Return the (x, y) coordinate for the center point of the cell that contains the specified text.  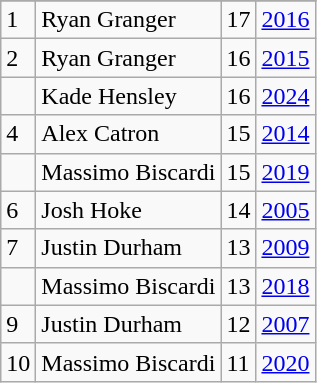
2 (18, 58)
4 (18, 134)
6 (18, 210)
2009 (286, 248)
2014 (286, 134)
7 (18, 248)
2019 (286, 172)
Kade Hensley (128, 96)
Josh Hoke (128, 210)
11 (238, 362)
2020 (286, 362)
2007 (286, 324)
Alex Catron (128, 134)
14 (238, 210)
2016 (286, 20)
2015 (286, 58)
17 (238, 20)
1 (18, 20)
12 (238, 324)
9 (18, 324)
10 (18, 362)
2024 (286, 96)
2018 (286, 286)
2005 (286, 210)
